Capture the cell that displays the provided text and extract its (X, Y) central coordinate. 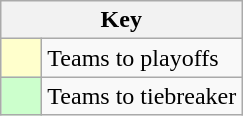
Teams to playoffs (142, 58)
Teams to tiebreaker (142, 96)
Key (122, 20)
